Determine the [x, y] coordinate at the center of the cell enclosing the given text.  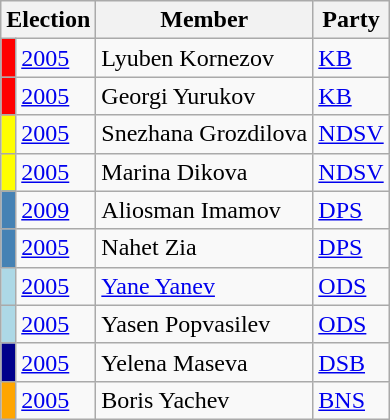
Snezhana Grozdilova [204, 134]
Yane Yanev [204, 286]
Election [48, 20]
Lyuben Kornezov [204, 58]
Boris Yachev [204, 400]
Marina Dikova [204, 172]
Aliosman Imamov [204, 210]
DSB [351, 362]
Yelena Maseva [204, 362]
Member [204, 20]
Party [351, 20]
Nahet Zia [204, 248]
Georgi Yurukov [204, 96]
Yasen Popvasilev [204, 324]
BNS [351, 400]
2009 [56, 210]
